Extract the (X, Y) coordinate from the center of the cell holding the provided text.  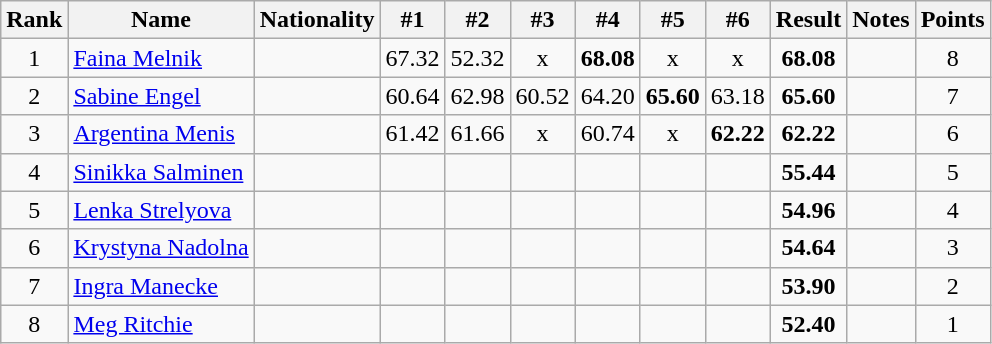
54.96 (808, 210)
#2 (478, 20)
#5 (672, 20)
54.64 (808, 248)
60.64 (412, 96)
Lenka Strelyova (161, 210)
61.42 (412, 134)
Rank (34, 20)
61.66 (478, 134)
Sabine Engel (161, 96)
53.90 (808, 286)
#3 (542, 20)
60.52 (542, 96)
52.40 (808, 324)
#4 (608, 20)
67.32 (412, 58)
60.74 (608, 134)
Argentina Menis (161, 134)
63.18 (738, 96)
#1 (412, 20)
Name (161, 20)
Result (808, 20)
Nationality (317, 20)
Meg Ritchie (161, 324)
62.98 (478, 96)
Notes (881, 20)
Faina Melnik (161, 58)
64.20 (608, 96)
Sinikka Salminen (161, 172)
Points (952, 20)
Krystyna Nadolna (161, 248)
#6 (738, 20)
52.32 (478, 58)
Ingra Manecke (161, 286)
55.44 (808, 172)
